Pinpoint the cell where the given text exists, returning its (x, y) midpoint coordinate. 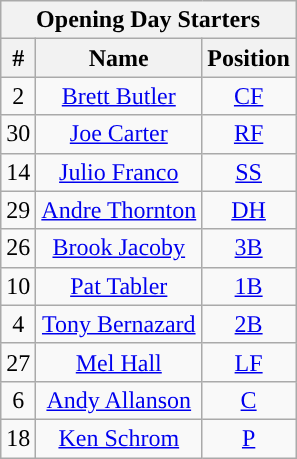
P (249, 438)
LF (249, 362)
Andy Allanson (119, 400)
14 (18, 172)
29 (18, 210)
26 (18, 248)
Brook Jacoby (119, 248)
Mel Hall (119, 362)
Julio Franco (119, 172)
18 (18, 438)
10 (18, 286)
C (249, 400)
2 (18, 96)
Andre Thornton (119, 210)
Joe Carter (119, 134)
CF (249, 96)
1B (249, 286)
2B (249, 324)
Position (249, 58)
Brett Butler (119, 96)
RF (249, 134)
Tony Bernazard (119, 324)
4 (18, 324)
Ken Schrom (119, 438)
Pat Tabler (119, 286)
Opening Day Starters (148, 20)
Name (119, 58)
27 (18, 362)
# (18, 58)
3B (249, 248)
30 (18, 134)
6 (18, 400)
DH (249, 210)
SS (249, 172)
